Determine the (x, y) coordinate at the center of the cell enclosing the given text.  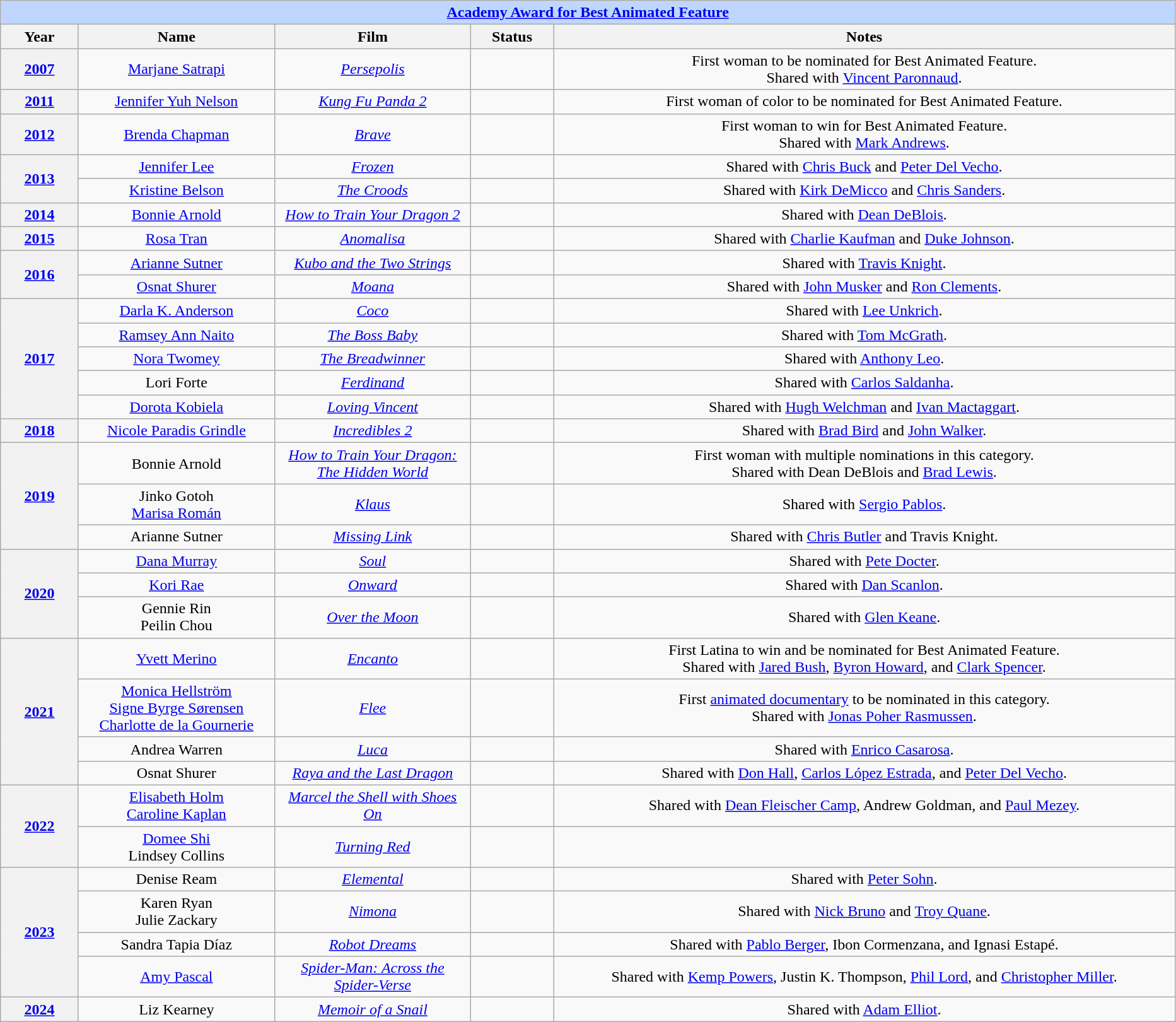
2022 (40, 826)
Kubo and the Two Strings (372, 262)
Sandra Tapia Díaz (177, 944)
Onward (372, 585)
2007 (40, 69)
Shared with Carlos Saldanha. (865, 383)
Year (40, 37)
First animated documentary to be nominated in this category.Shared with Jonas Poher Rasmussen. (865, 708)
Shared with Sergio Pablos. (865, 505)
2011 (40, 102)
Liz Kearney (177, 1009)
The Croods (372, 191)
Spider-Man: Across the Spider-Verse (372, 977)
Nicole Paradis Grindle (177, 431)
Raya and the Last Dragon (372, 773)
Gennie RinPeilin Chou (177, 617)
Shared with Tom McGrath. (865, 335)
Luca (372, 749)
Shared with Don Hall, Carlos López Estrada, and Peter Del Vecho. (865, 773)
Dorota Kobiela (177, 407)
Monica HellströmSigne Byrge SørensenCharlotte de la Gournerie (177, 708)
Nimona (372, 912)
Klaus (372, 505)
Status (512, 37)
Shared with Chris Buck and Peter Del Vecho. (865, 167)
2016 (40, 274)
Domee ShiLindsey Collins (177, 847)
First Latina to win and be nominated for Best Animated Feature.Shared with Jared Bush, Byron Howard, and Clark Spencer. (865, 659)
2023 (40, 932)
First woman of color to be nominated for Best Animated Feature. (865, 102)
Kung Fu Panda 2 (372, 102)
2024 (40, 1009)
2020 (40, 593)
Shared with Kirk DeMicco and Chris Sanders. (865, 191)
Incredibles 2 (372, 431)
Shared with Brad Bird and John Walker. (865, 431)
Shared with Pablo Berger, Ibon Cormenzana, and Ignasi Estapé. (865, 944)
Coco (372, 310)
Shared with Dean DeBlois. (865, 214)
First woman to win for Best Animated Feature.Shared with Mark Andrews. (865, 134)
Flee (372, 708)
Film (372, 37)
Robot Dreams (372, 944)
Ramsey Ann Naito (177, 335)
Shared with John Musker and Ron Clements. (865, 286)
2013 (40, 179)
Missing Link (372, 537)
Shared with Nick Bruno and Troy Quane. (865, 912)
Shared with Hugh Welchman and Ivan Mactaggart. (865, 407)
2014 (40, 214)
First woman with multiple nominations in this category.Shared with Dean DeBlois and Brad Lewis. (865, 463)
Shared with Charlie Kaufman and Duke Johnson. (865, 238)
2021 (40, 712)
Kori Rae (177, 585)
Shared with Peter Sohn. (865, 879)
Andrea Warren (177, 749)
Shared with Adam Elliot. (865, 1009)
Loving Vincent (372, 407)
Brenda Chapman (177, 134)
Brave (372, 134)
Denise Ream (177, 879)
2015 (40, 238)
Ferdinand (372, 383)
Shared with Enrico Casarosa. (865, 749)
Shared with Glen Keane. (865, 617)
Shared with Travis Knight. (865, 262)
Nora Twomey (177, 359)
Shared with Kemp Powers, Justin K. Thompson, Phil Lord, and Christopher Miller. (865, 977)
Elisabeth HolmCaroline Kaplan (177, 805)
2019 (40, 496)
Academy Award for Best Animated Feature (588, 13)
2012 (40, 134)
Turning Red (372, 847)
Marjane Satrapi (177, 69)
Darla K. Anderson (177, 310)
Notes (865, 37)
2018 (40, 431)
The Breadwinner (372, 359)
Marcel the Shell with Shoes On (372, 805)
Memoir of a Snail (372, 1009)
Amy Pascal (177, 977)
First woman to be nominated for Best Animated Feature.Shared with Vincent Paronnaud. (865, 69)
Persepolis (372, 69)
Rosa Tran (177, 238)
Shared with Lee Unkrich. (865, 310)
Name (177, 37)
Frozen (372, 167)
Shared with Dan Scanlon. (865, 585)
Lori Forte (177, 383)
Shared with Anthony Leo. (865, 359)
Dana Murray (177, 561)
Yvett Merino (177, 659)
How to Train Your Dragon 2 (372, 214)
Karen RyanJulie Zackary (177, 912)
Over the Moon (372, 617)
Jennifer Yuh Nelson (177, 102)
Elemental (372, 879)
Anomalisa (372, 238)
2017 (40, 358)
Jennifer Lee (177, 167)
Jinko GotohMarisa Román (177, 505)
How to Train Your Dragon: The Hidden World (372, 463)
Shared with Dean Fleischer Camp, Andrew Goldman, and Paul Mezey. (865, 805)
Shared with Chris Butler and Travis Knight. (865, 537)
Shared with Pete Docter. (865, 561)
Kristine Belson (177, 191)
The Boss Baby (372, 335)
Soul (372, 561)
Encanto (372, 659)
Moana (372, 286)
